Detect which cell encompasses the target text, then output its (X, Y) center coordinate. 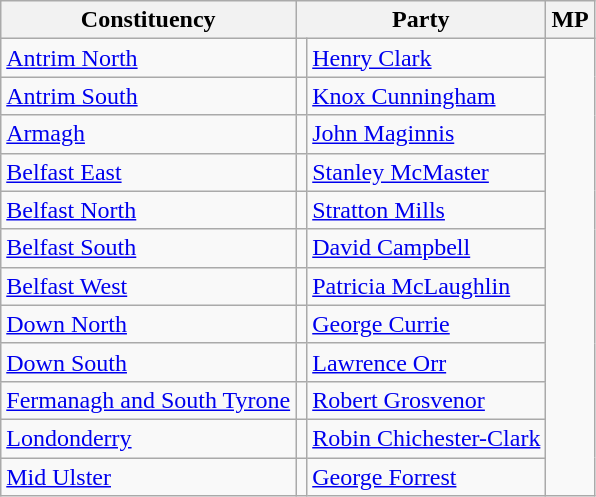
Robert Grosvenor (426, 400)
Stanley McMaster (426, 172)
Belfast West (148, 286)
Belfast East (148, 172)
Mid Ulster (148, 477)
Londonderry (148, 438)
Knox Cunningham (426, 96)
Stratton Mills (426, 210)
Patricia McLaughlin (426, 286)
MP (570, 20)
Armagh (148, 134)
Antrim South (148, 96)
Antrim North (148, 58)
Fermanagh and South Tyrone (148, 400)
Party (421, 20)
David Campbell (426, 248)
Down North (148, 324)
Robin Chichester-Clark (426, 438)
Belfast South (148, 248)
Henry Clark (426, 58)
George Currie (426, 324)
Belfast North (148, 210)
Constituency (148, 20)
John Maginnis (426, 134)
Lawrence Orr (426, 362)
George Forrest (426, 477)
Down South (148, 362)
